Determine the (X, Y) coordinate at the center of the cell enclosing the given text.  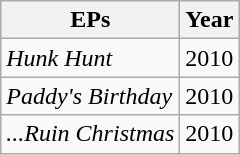
Year (210, 20)
Paddy's Birthday (90, 96)
Hunk Hunt (90, 58)
EPs (90, 20)
...Ruin Christmas (90, 134)
